Search for the cell housing the specified text and yield its (X, Y) center coordinate. 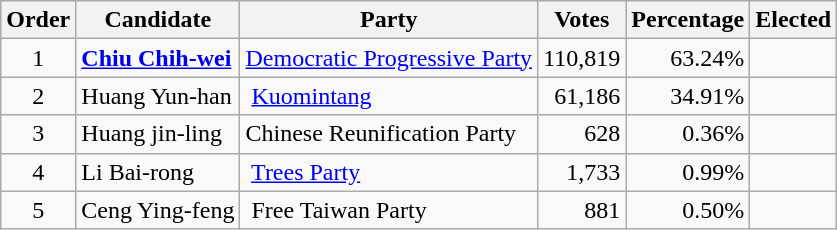
Ceng Ying-feng (158, 210)
Candidate (158, 20)
0.99% (688, 172)
110,819 (582, 58)
61,186 (582, 96)
Party (389, 20)
Percentage (688, 20)
0.50% (688, 210)
Li Bai-rong (158, 172)
Kuomintang (389, 96)
3 (38, 134)
Huang jin-ling (158, 134)
Huang Yun-han (158, 96)
5 (38, 210)
Free Taiwan Party (389, 210)
Chiu Chih-wei (158, 58)
Chinese Reunification Party (389, 134)
2 (38, 96)
1 (38, 58)
Democratic Progressive Party (389, 58)
63.24% (688, 58)
1,733 (582, 172)
881 (582, 210)
4 (38, 172)
Elected (794, 20)
0.36% (688, 134)
34.91% (688, 96)
628 (582, 134)
Trees Party (389, 172)
Votes (582, 20)
Order (38, 20)
